Locate the cell with the specified text and output its [X, Y] center coordinate. 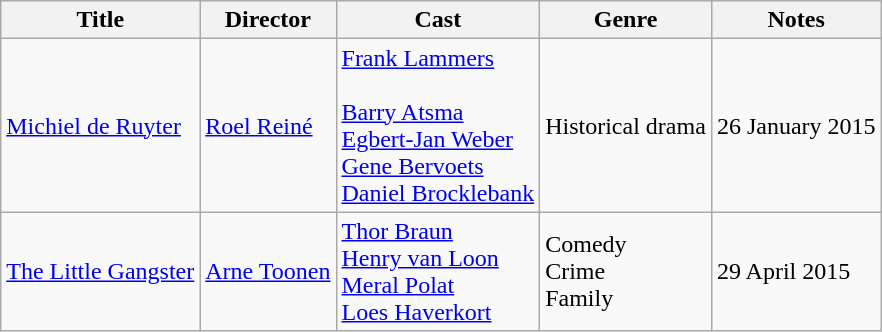
Frank LammersBarry Atsma Egbert-Jan Weber Gene Bervoets Daniel Brocklebank [438, 126]
Genre [626, 20]
The Little Gangster [100, 272]
Roel Reiné [268, 126]
Notes [796, 20]
26 January 2015 [796, 126]
Director [268, 20]
Michiel de Ruyter [100, 126]
29 April 2015 [796, 272]
Arne Toonen [268, 272]
Thor BraunHenry van LoonMeral PolatLoes Haverkort [438, 272]
ComedyCrimeFamily [626, 272]
Historical drama [626, 126]
Title [100, 20]
Cast [438, 20]
